From the cell containing the given text, extract its center point as (x, y) coordinate. 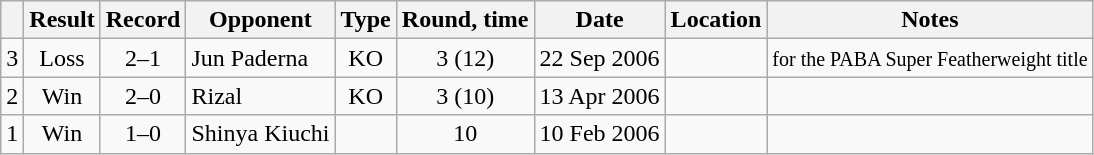
for the PABA Super Featherweight title (930, 58)
Shinya Kiuchi (260, 134)
Location (716, 20)
3 (10) (465, 96)
Date (600, 20)
22 Sep 2006 (600, 58)
1–0 (143, 134)
Round, time (465, 20)
Record (143, 20)
Jun Paderna (260, 58)
1 (12, 134)
Opponent (260, 20)
13 Apr 2006 (600, 96)
Rizal (260, 96)
2–0 (143, 96)
3 (12, 58)
Loss (62, 58)
Result (62, 20)
10 (465, 134)
2–1 (143, 58)
3 (12) (465, 58)
Type (366, 20)
Notes (930, 20)
10 Feb 2006 (600, 134)
2 (12, 96)
